Detect which cell encompasses the target text, then output its [x, y] center coordinate. 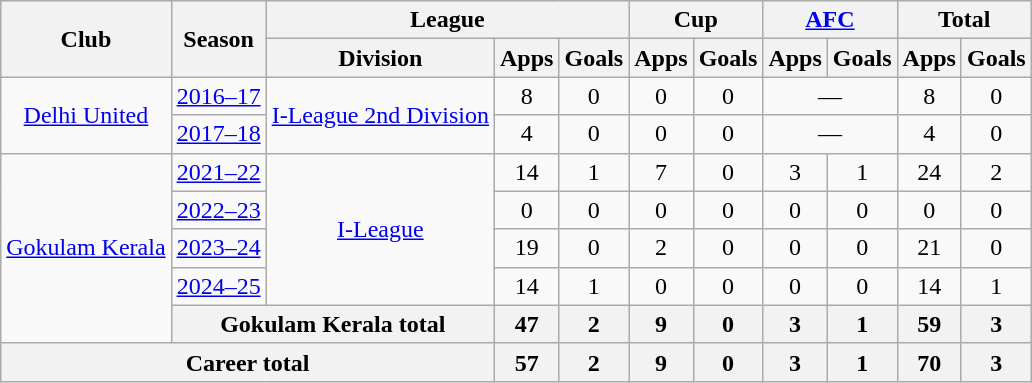
24 [929, 172]
Delhi United [86, 115]
2022–23 [218, 210]
2017–18 [218, 134]
I-League [380, 229]
League [448, 20]
Gokulam Kerala total [332, 324]
AFC [830, 20]
47 [527, 324]
70 [929, 362]
Gokulam Kerala [86, 248]
2021–22 [218, 172]
2024–25 [218, 286]
Club [86, 39]
Career total [248, 362]
I-League 2nd Division [380, 115]
2023–24 [218, 248]
Total [964, 20]
21 [929, 248]
Cup [696, 20]
2016–17 [218, 96]
Division [380, 58]
57 [527, 362]
Season [218, 39]
7 [661, 172]
59 [929, 324]
19 [527, 248]
